Locate the cell with the specified text and output its (x, y) center coordinate. 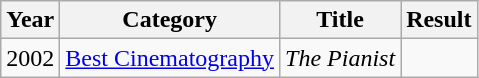
The Pianist (340, 58)
Title (340, 20)
Year (30, 20)
Category (170, 20)
2002 (30, 58)
Best Cinematography (170, 58)
Result (439, 20)
